Detect which cell encompasses the target text, then output its [x, y] center coordinate. 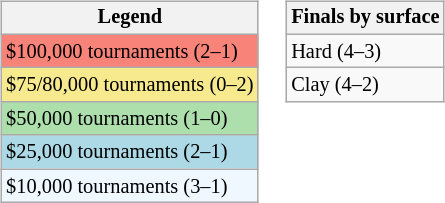
$100,000 tournaments (2–1) [130, 51]
Finals by surface [365, 18]
$10,000 tournaments (3–1) [130, 186]
$25,000 tournaments (2–1) [130, 152]
$75/80,000 tournaments (0–2) [130, 85]
Clay (4–2) [365, 85]
Hard (4–3) [365, 51]
$50,000 tournaments (1–0) [130, 119]
Legend [130, 18]
